Scan for the cell matching the given text and deliver its (x, y) coordinate at center. 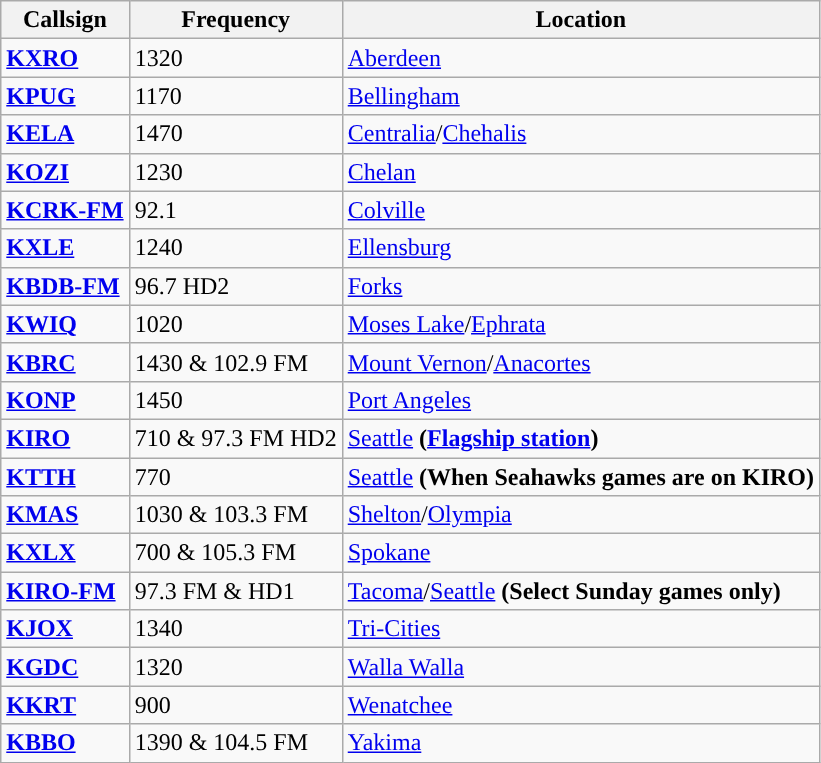
Colville (580, 210)
Wenatchee (580, 705)
KIRO-FM (65, 591)
Port Angeles (580, 400)
770 (236, 477)
1470 (236, 134)
Forks (580, 286)
Location (580, 20)
Callsign (65, 20)
700 & 105.3 FM (236, 553)
1240 (236, 248)
1230 (236, 172)
Walla Walla (580, 667)
92.1 (236, 210)
1170 (236, 96)
1340 (236, 629)
Bellingham (580, 96)
KPUG (65, 96)
Chelan (580, 172)
Yakima (580, 743)
1390 & 104.5 FM (236, 743)
Shelton/Olympia (580, 515)
Aberdeen (580, 58)
97.3 FM & HD1 (236, 591)
1030 & 103.3 FM (236, 515)
Tri-Cities (580, 629)
KJOX (65, 629)
KCRK-FM (65, 210)
1020 (236, 324)
KWIQ (65, 324)
900 (236, 705)
KONP (65, 400)
Ellensburg (580, 248)
KXRO (65, 58)
KKRT (65, 705)
Moses Lake/Ephrata (580, 324)
Tacoma/Seattle (Select Sunday games only) (580, 591)
Spokane (580, 553)
KBDB-FM (65, 286)
KBRC (65, 362)
KBBO (65, 743)
KXLX (65, 553)
Mount Vernon/Anacortes (580, 362)
KOZI (65, 172)
KMAS (65, 515)
Centralia/Chehalis (580, 134)
KELA (65, 134)
710 & 97.3 FM HD2 (236, 438)
96.7 HD2 (236, 286)
KXLE (65, 248)
KGDC (65, 667)
Seattle (When Seahawks games are on KIRO) (580, 477)
KTTH (65, 477)
1430 & 102.9 FM (236, 362)
Frequency (236, 20)
1450 (236, 400)
Seattle (Flagship station) (580, 438)
KIRO (65, 438)
